Capture the cell that displays the provided text and extract its [x, y] central coordinate. 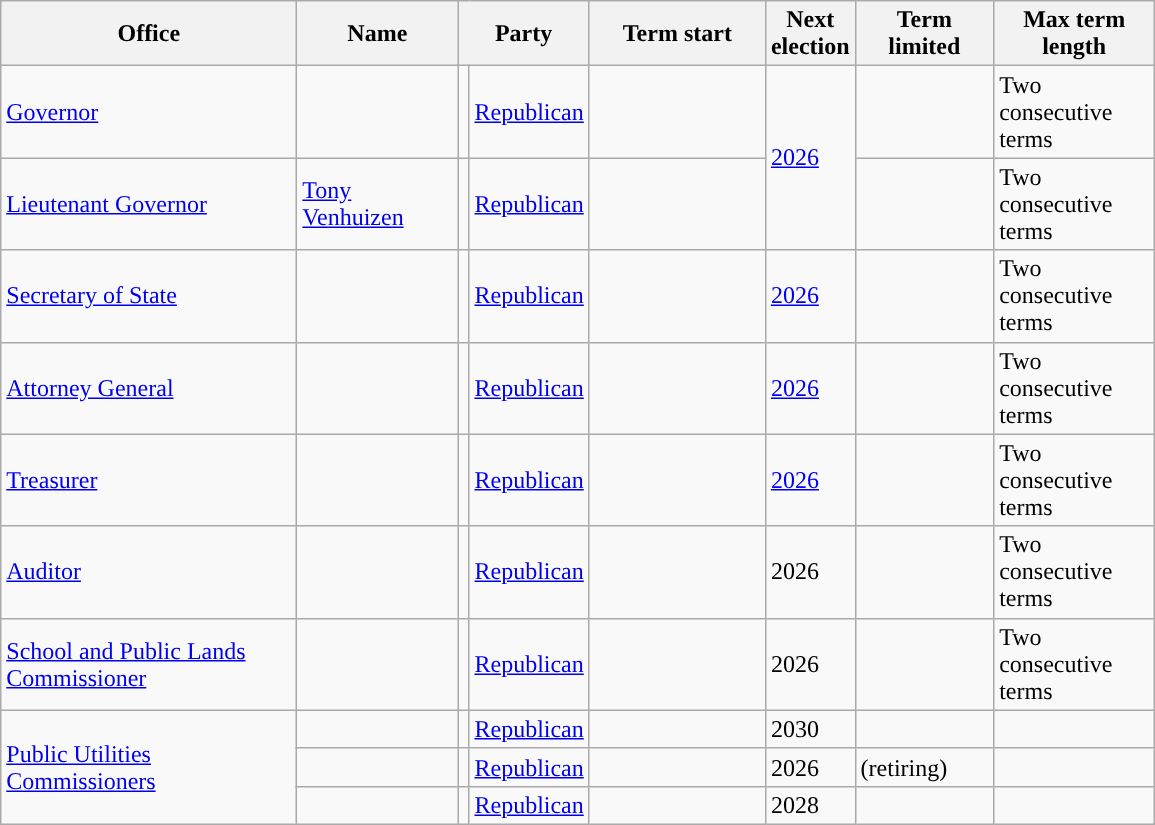
Attorney General [149, 388]
2028 [810, 805]
Max term length [1074, 34]
(retiring) [924, 767]
Term start [677, 34]
2030 [810, 729]
Lieutenant Governor [149, 204]
Tony Venhuizen [378, 204]
Term limited [924, 34]
Public Utilities Commissioners [149, 767]
Secretary of State [149, 296]
Office [149, 34]
Name [378, 34]
School and Public Lands Commissioner [149, 664]
Next election [810, 34]
Party [524, 34]
Treasurer [149, 480]
Auditor [149, 572]
Governor [149, 112]
